Provide the (x, y) coordinate of the cell's center where the given text is located.  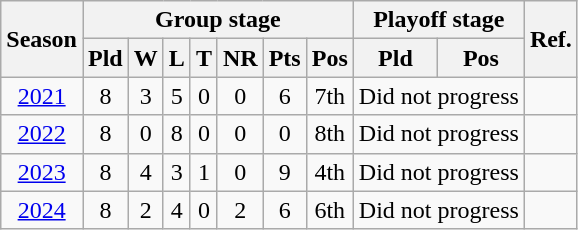
5 (176, 96)
Season (42, 39)
Group stage (218, 20)
8th (330, 134)
2021 (42, 96)
Ref. (550, 39)
6th (330, 210)
2022 (42, 134)
T (204, 58)
NR (240, 58)
W (146, 58)
1 (204, 172)
L (176, 58)
2024 (42, 210)
9 (284, 172)
4th (330, 172)
7th (330, 96)
2023 (42, 172)
Pts (284, 58)
Playoff stage (438, 20)
